Scan for the cell matching the given text and deliver its (x, y) coordinate at center. 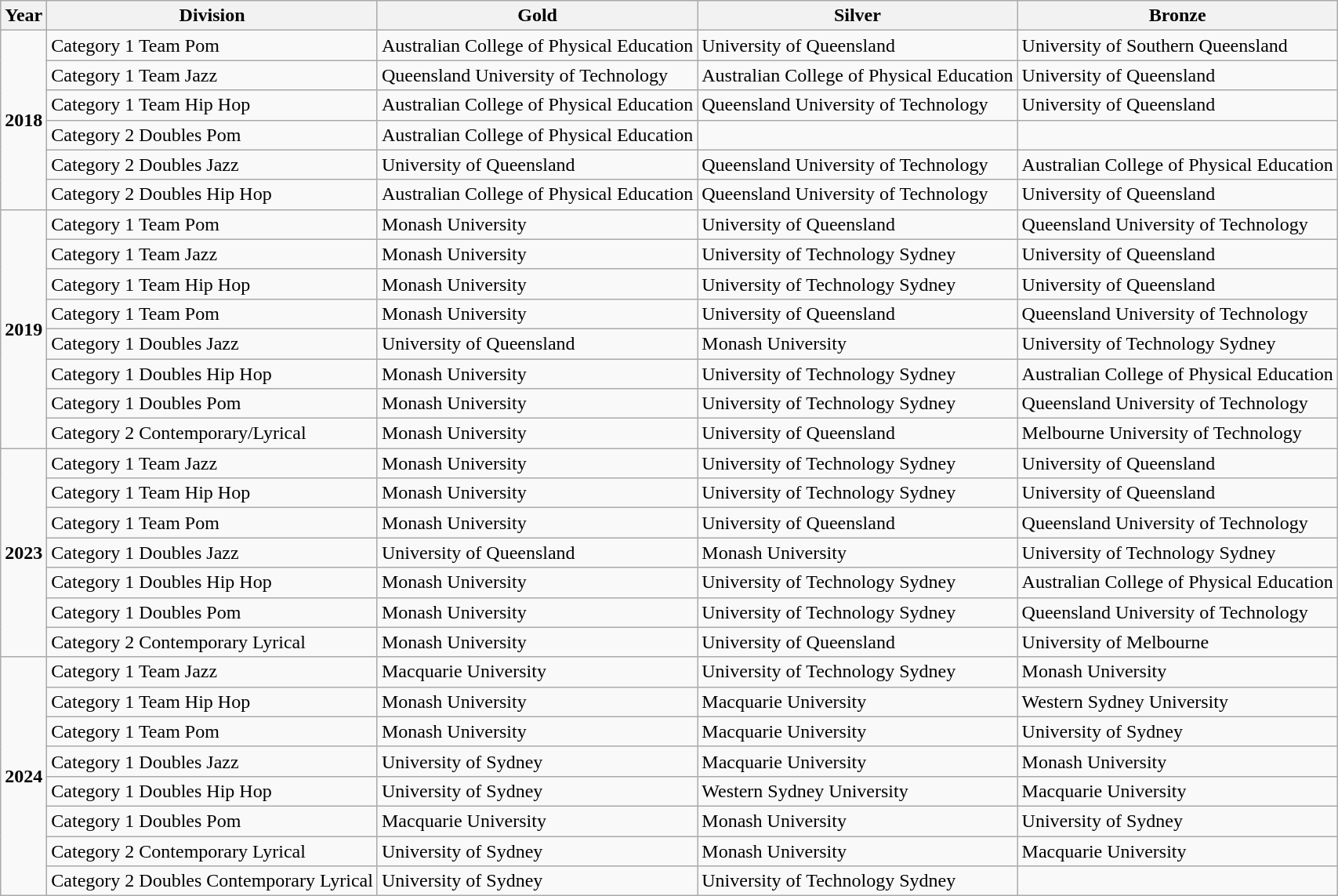
University of Southern Queensland (1177, 45)
2019 (24, 328)
Bronze (1177, 16)
Division (212, 16)
Category 2 Doubles Pom (212, 135)
2024 (24, 776)
Category 2 Doubles Jazz (212, 165)
Category 2 Doubles Hip Hop (212, 194)
Category 2 Doubles Contemporary Lyrical (212, 881)
Year (24, 16)
University of Melbourne (1177, 642)
2023 (24, 553)
Silver (858, 16)
Gold (537, 16)
2018 (24, 120)
Melbourne University of Technology (1177, 433)
Category 2 Contemporary/Lyrical (212, 433)
